Provide the [X, Y] coordinate of the cell's center where the given text is located.  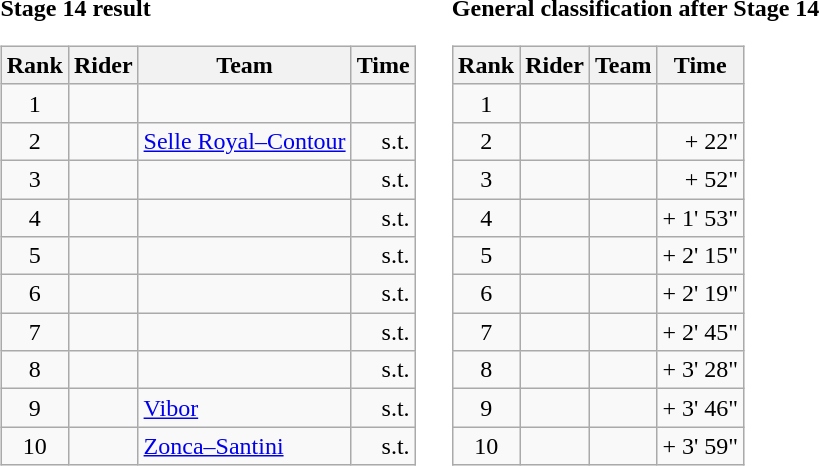
+ 2' 15" [700, 256]
+ 3' 59" [700, 446]
+ 3' 28" [700, 370]
+ 2' 45" [700, 332]
+ 3' 46" [700, 408]
+ 22" [700, 141]
+ 2' 19" [700, 294]
+ 52" [700, 179]
Vibor [244, 408]
Selle Royal–Contour [244, 141]
Zonca–Santini [244, 446]
+ 1' 53" [700, 217]
